Find where the given text appears and provide that cell's center as (X, Y) coordinate. 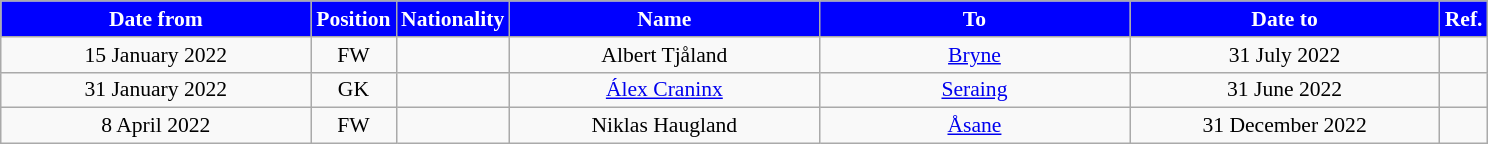
Albert Tjåland (664, 55)
Niklas Haugland (664, 126)
Nationality (452, 19)
GK (354, 90)
31 December 2022 (1285, 126)
Åsane (974, 126)
Position (354, 19)
Ref. (1464, 19)
Name (664, 19)
Bryne (974, 55)
31 June 2022 (1285, 90)
31 July 2022 (1285, 55)
Álex Craninx (664, 90)
Date from (156, 19)
To (974, 19)
Date to (1285, 19)
Seraing (974, 90)
31 January 2022 (156, 90)
15 January 2022 (156, 55)
8 April 2022 (156, 126)
